Locate the cell with the specified text and output its [x, y] center coordinate. 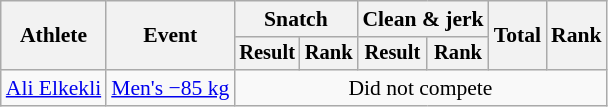
Total [518, 36]
Men's −85 kg [170, 88]
Did not compete [420, 88]
Ali Elkekli [54, 88]
Clean & jerk [422, 19]
Event [170, 36]
Athlete [54, 36]
Snatch [296, 19]
